For the text-containing cell, return its midpoint in (x, y) coordinate format. 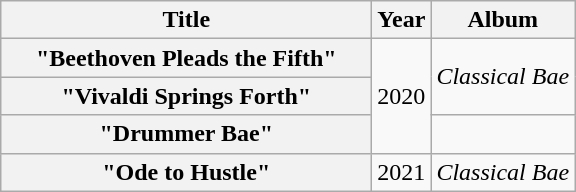
2021 (402, 172)
"Drummer Bae" (186, 134)
"Beethoven Pleads the Fifth" (186, 58)
"Vivaldi Springs Forth" (186, 96)
Year (402, 20)
Title (186, 20)
2020 (402, 96)
"Ode to Hustle" (186, 172)
Album (503, 20)
